Determine the (X, Y) coordinate at the center of the cell enclosing the given text.  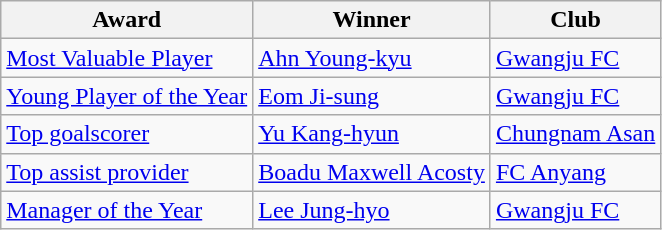
Manager of the Year (127, 210)
Top assist provider (127, 172)
Eom Ji-sung (372, 96)
Young Player of the Year (127, 96)
Lee Jung-hyo (372, 210)
Boadu Maxwell Acosty (372, 172)
FC Anyang (575, 172)
Yu Kang-hyun (372, 134)
Award (127, 20)
Most Valuable Player (127, 58)
Chungnam Asan (575, 134)
Ahn Young-kyu (372, 58)
Winner (372, 20)
Top goalscorer (127, 134)
Club (575, 20)
